Detect which cell encompasses the target text, then output its [X, Y] center coordinate. 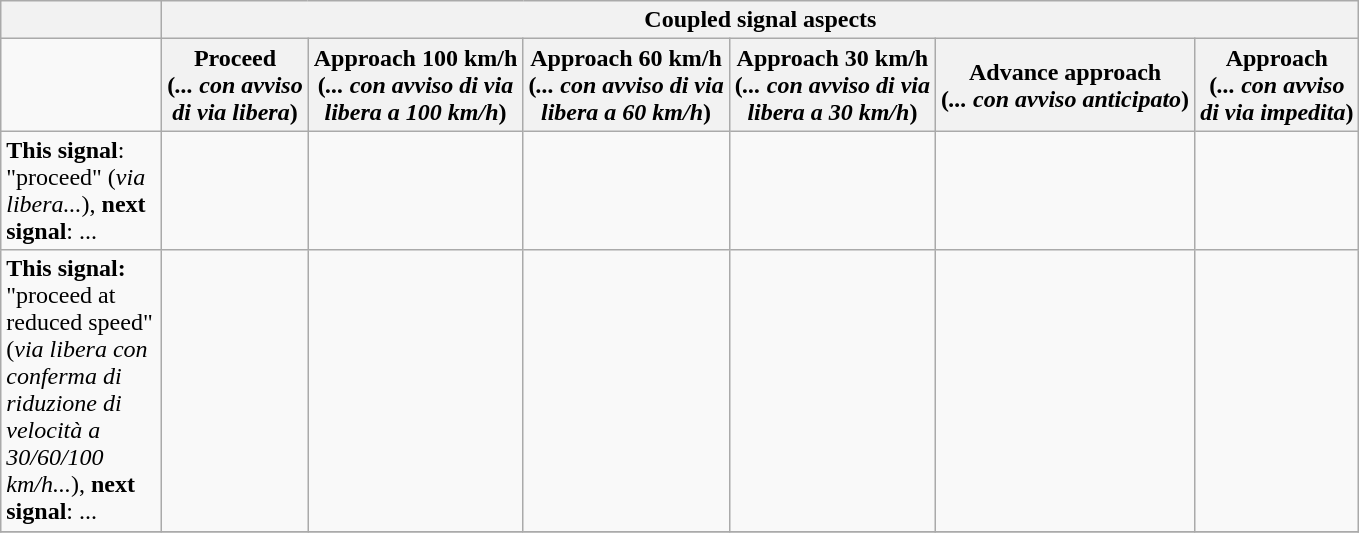
This signal:"proceed at reduced speed" (via libera con conferma di riduzione di velocità a 30/60/100 km/h...), next signal: ... [82, 390]
Approach 30 km/h(... con avviso di vialibera a 30 km/h) [832, 85]
Approach(... con avvisodi via impedita) [1277, 85]
Advance approach(... con avviso anticipato) [1066, 85]
This signal:"proceed" (via libera...), next signal: ... [82, 190]
Approach 100 km/h(... con avviso di vialibera a 100 km/h) [416, 85]
Approach 60 km/h(... con avviso di vialibera a 60 km/h) [626, 85]
Coupled signal aspects [760, 20]
Proceed(... con avvisodi via libera) [235, 85]
